Return (x, y) of the center of cell containing provided text 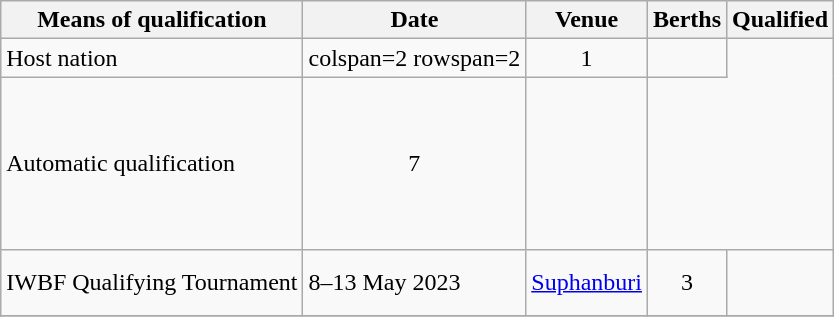
Suphanburi (587, 282)
7 (414, 164)
Automatic qualification (152, 164)
IWBF Qualifying Tournament (152, 282)
Date (414, 20)
Berths (686, 20)
colspan=2 rowspan=2 (414, 58)
Qualified (780, 20)
3 (686, 282)
Venue (587, 20)
8–13 May 2023 (414, 282)
Host nation (152, 58)
Means of qualification (152, 20)
1 (587, 58)
